Find where the given text appears and provide that cell's center as (X, Y) coordinate. 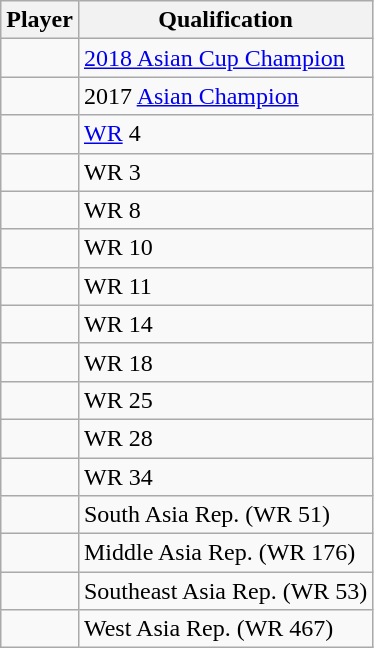
WR 4 (225, 134)
WR 14 (225, 324)
Qualification (225, 20)
WR 34 (225, 477)
West Asia Rep. (WR 467) (225, 629)
2018 Asian Cup Champion (225, 58)
WR 11 (225, 286)
WR 10 (225, 248)
Player (40, 20)
WR 8 (225, 210)
Southeast Asia Rep. (WR 53) (225, 591)
Middle Asia Rep. (WR 176) (225, 553)
2017 Asian Champion (225, 96)
WR 28 (225, 438)
WR 3 (225, 172)
WR 25 (225, 400)
WR 18 (225, 362)
South Asia Rep. (WR 51) (225, 515)
